For the text-containing cell, return its midpoint in [X, Y] coordinate format. 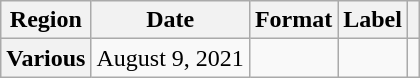
August 9, 2021 [170, 58]
Label [373, 20]
Date [170, 20]
Format [293, 20]
Region [46, 20]
Various [46, 58]
